Capture the cell that displays the provided text and extract its [X, Y] central coordinate. 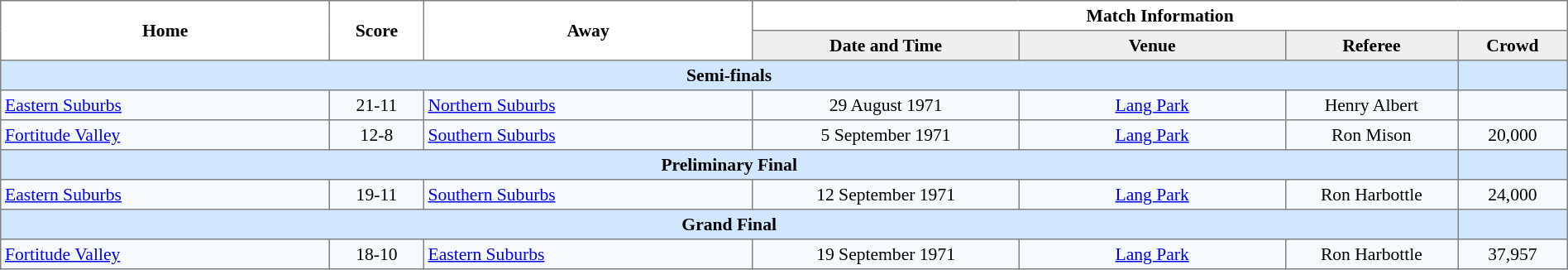
5 September 1971 [886, 135]
Score [377, 31]
18-10 [377, 254]
Henry Albert [1371, 105]
20,000 [1513, 135]
Home [165, 31]
29 August 1971 [886, 105]
Date and Time [886, 46]
19 September 1971 [886, 254]
Away [588, 31]
Match Information [1159, 16]
21-11 [377, 105]
Crowd [1513, 46]
19-11 [377, 195]
12-8 [377, 135]
Venue [1152, 46]
24,000 [1513, 195]
Semi-finals [729, 75]
37,957 [1513, 254]
12 September 1971 [886, 195]
Preliminary Final [729, 165]
Referee [1371, 46]
Ron Mison [1371, 135]
Grand Final [729, 224]
Northern Suburbs [588, 105]
